Locate the cell with the specified text and output its [x, y] center coordinate. 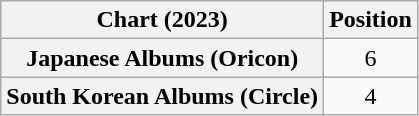
6 [371, 58]
4 [371, 96]
Chart (2023) [162, 20]
Position [371, 20]
Japanese Albums (Oricon) [162, 58]
South Korean Albums (Circle) [162, 96]
